Return (X, Y) of the center of cell containing provided text 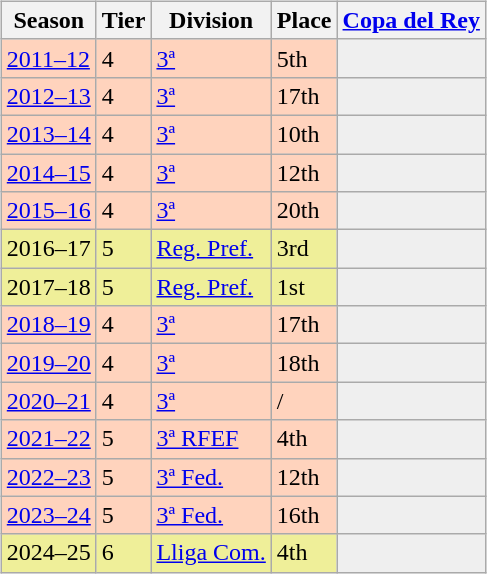
3rd (304, 249)
Copa del Rey (411, 20)
1st (304, 287)
18th (304, 363)
Season (48, 20)
Lliga Com. (211, 553)
2024–25 (48, 553)
2013–14 (48, 134)
2015–16 (48, 211)
3ª RFEF (211, 439)
20th (304, 211)
2023–24 (48, 515)
2011–12 (48, 58)
2017–18 (48, 287)
2014–15 (48, 173)
2022–23 (48, 477)
2012–13 (48, 96)
Division (211, 20)
2019–20 (48, 363)
5th (304, 58)
16th (304, 515)
6 (124, 553)
Place (304, 20)
2018–19 (48, 325)
2021–22 (48, 439)
10th (304, 134)
Tier (124, 20)
2016–17 (48, 249)
/ (304, 401)
2020–21 (48, 401)
